Extract the [X, Y] coordinate from the center of the cell holding the provided text.  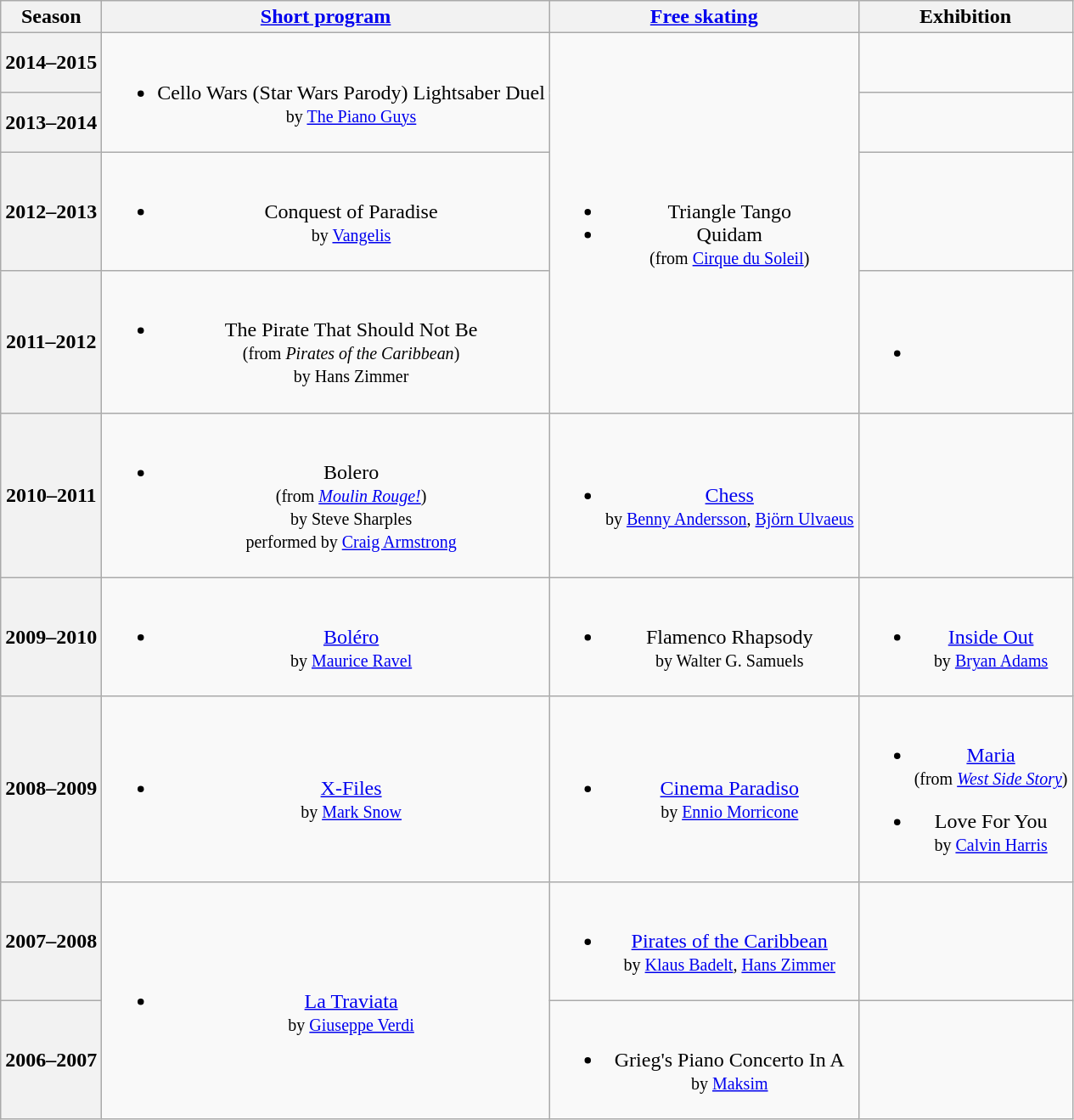
Maria (from West Side Story) Love For You by Calvin Harris [965, 789]
Conquest of Paradise by Vangelis [326, 211]
2009–2010 [51, 637]
La Traviata by Giuseppe Verdi [326, 1000]
2008–2009 [51, 789]
Flamenco Rhapsody by Walter G. Samuels [704, 637]
Inside Out by Bryan Adams [965, 637]
The Pirate That Should Not Be (from Pirates of the Caribbean) by Hans Zimmer [326, 341]
Chess by Benny Andersson, Björn Ulvaeus [704, 495]
Triangle TangoQuidam (from Cirque du Soleil) [704, 222]
Season [51, 17]
Bolero (from Moulin Rouge!) by Steve Sharples performed by Craig Armstrong [326, 495]
2007–2008 [51, 941]
2012–2013 [51, 211]
Grieg's Piano Concerto In A by Maksim [704, 1060]
Cello Wars (Star Wars Parody) Lightsaber Duel by The Piano Guys [326, 93]
Exhibition [965, 17]
Short program [326, 17]
2013–2014 [51, 122]
2014–2015 [51, 63]
Pirates of the Caribbean by Klaus Badelt, Hans Zimmer [704, 941]
Cinema Paradiso by Ennio Morricone [704, 789]
2006–2007 [51, 1060]
X-Files by Mark Snow [326, 789]
2010–2011 [51, 495]
Boléro by Maurice Ravel [326, 637]
Free skating [704, 17]
2011–2012 [51, 341]
